Return (X, Y) of the center of cell containing provided text 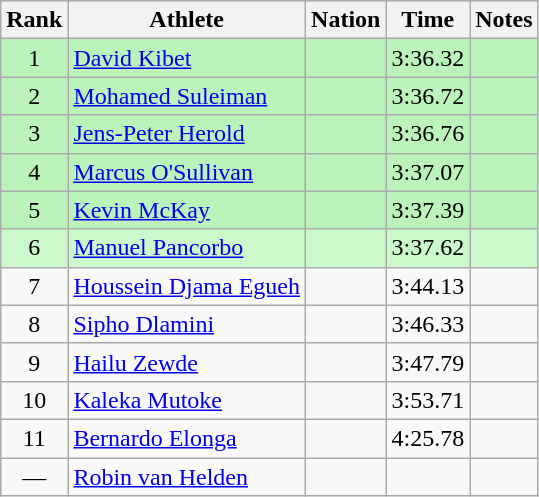
Kevin McKay (187, 210)
Kaleka Mutoke (187, 400)
3:36.72 (428, 96)
3:36.32 (428, 58)
8 (34, 324)
1 (34, 58)
3:37.39 (428, 210)
Jens-Peter Herold (187, 134)
Hailu Zewde (187, 362)
3:53.71 (428, 400)
4 (34, 172)
6 (34, 248)
3:36.76 (428, 134)
7 (34, 286)
Notes (504, 20)
Houssein Djama Egueh (187, 286)
5 (34, 210)
3:37.07 (428, 172)
Bernardo Elonga (187, 438)
3:44.13 (428, 286)
3:37.62 (428, 248)
3:47.79 (428, 362)
David Kibet (187, 58)
— (34, 477)
Sipho Dlamini (187, 324)
Mohamed Suleiman (187, 96)
11 (34, 438)
Robin van Helden (187, 477)
Marcus O'Sullivan (187, 172)
Manuel Pancorbo (187, 248)
Rank (34, 20)
3:46.33 (428, 324)
9 (34, 362)
Athlete (187, 20)
Time (428, 20)
2 (34, 96)
Nation (346, 20)
4:25.78 (428, 438)
10 (34, 400)
3 (34, 134)
